Scan for the cell matching the given text and deliver its [x, y] coordinate at center. 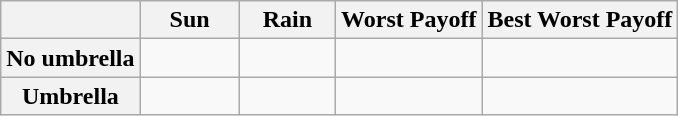
Best Worst Payoff [580, 20]
No umbrella [70, 58]
Rain [287, 20]
Umbrella [70, 96]
Sun [190, 20]
Worst Payoff [409, 20]
